Extract the (x, y) coordinate from the center of the cell holding the provided text.  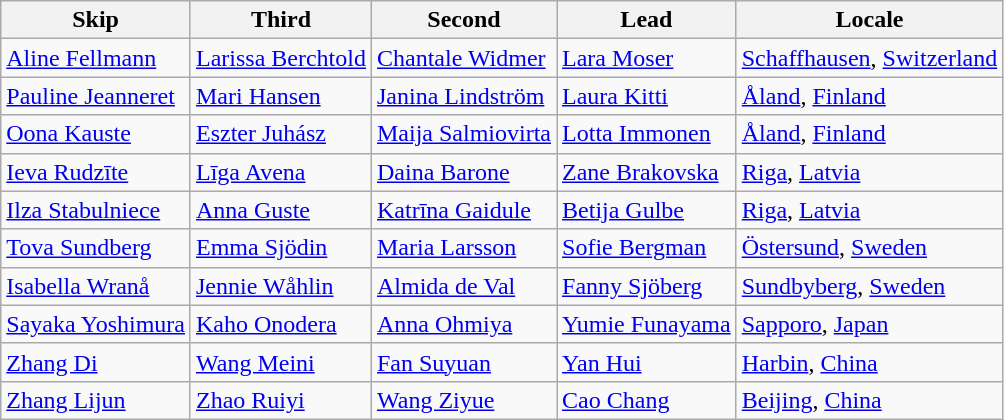
Anna Ohmiya (464, 324)
Locale (870, 20)
Ieva Rudzīte (96, 172)
Sayaka Yoshimura (96, 324)
Lead (647, 20)
Yan Hui (647, 362)
Kaho Onodera (280, 324)
Lotta Immonen (647, 134)
Mari Hansen (280, 96)
Sofie Bergman (647, 248)
Betija Gulbe (647, 210)
Fan Suyuan (464, 362)
Zane Brakovska (647, 172)
Zhao Ruiyi (280, 400)
Chantale Widmer (464, 58)
Sapporo, Japan (870, 324)
Yumie Funayama (647, 324)
Almida de Val (464, 286)
Larissa Berchtold (280, 58)
Zhang Lijun (96, 400)
Ilza Stabulniece (96, 210)
Isabella Wranå (96, 286)
Maija Salmiovirta (464, 134)
Lara Moser (647, 58)
Third (280, 20)
Schaffhausen, Switzerland (870, 58)
Maria Larsson (464, 248)
Harbin, China (870, 362)
Katrīna Gaidule (464, 210)
Līga Avena (280, 172)
Wang Meini (280, 362)
Zhang Di (96, 362)
Daina Barone (464, 172)
Jennie Wåhlin (280, 286)
Östersund, Sweden (870, 248)
Fanny Sjöberg (647, 286)
Oona Kauste (96, 134)
Tova Sundberg (96, 248)
Laura Kitti (647, 96)
Second (464, 20)
Pauline Jeanneret (96, 96)
Janina Lindström (464, 96)
Skip (96, 20)
Eszter Juhász (280, 134)
Beijing, China (870, 400)
Sundbyberg, Sweden (870, 286)
Wang Ziyue (464, 400)
Cao Chang (647, 400)
Aline Fellmann (96, 58)
Anna Guste (280, 210)
Emma Sjödin (280, 248)
